Find where the given text appears and provide that cell's center as (x, y) coordinate. 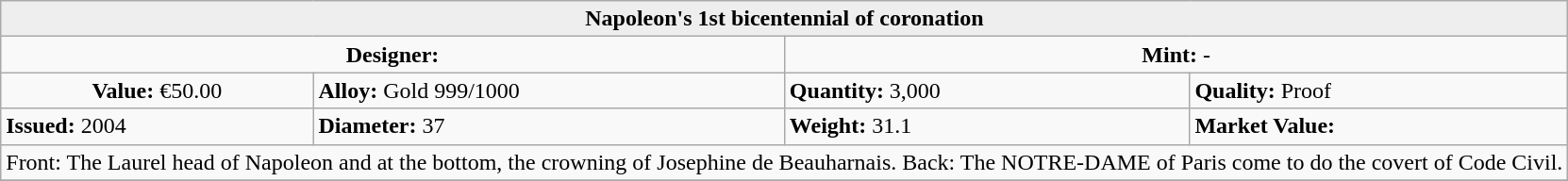
Mint: - (1176, 55)
Value: €50.00 (157, 90)
Diameter: 37 (549, 126)
Napoleon's 1st bicentennial of coronation (785, 19)
Designer: (392, 55)
Weight: 31.1 (987, 126)
Issued: 2004 (157, 126)
Quantity: 3,000 (987, 90)
Quality: Proof (1379, 90)
Market Value: (1379, 126)
Alloy: Gold 999/1000 (549, 90)
